Locate the cell with the specified text and output its [x, y] center coordinate. 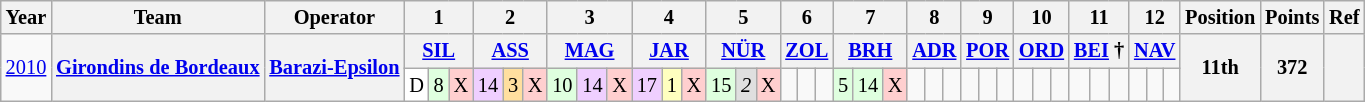
372 [1292, 68]
JAR [669, 51]
Ref [1344, 17]
17 [647, 85]
4 [669, 17]
Girondins de Bordeaux [158, 68]
Position [1220, 17]
ASS [510, 51]
ORD [1042, 51]
7 [870, 17]
11 [1099, 17]
11th [1220, 68]
Team [158, 17]
MAG [589, 51]
Barazi-Epsilon [334, 68]
POR [988, 51]
SIL [438, 51]
12 [1154, 17]
Year [26, 17]
NÜR [743, 51]
Points [1292, 17]
ZOL [806, 51]
6 [806, 17]
9 [988, 17]
BEI † [1099, 51]
D [416, 85]
ADR [934, 51]
NAV [1154, 51]
Operator [334, 17]
15 [721, 85]
2010 [26, 68]
BRH [870, 51]
